Search for the cell housing the specified text and yield its (X, Y) center coordinate. 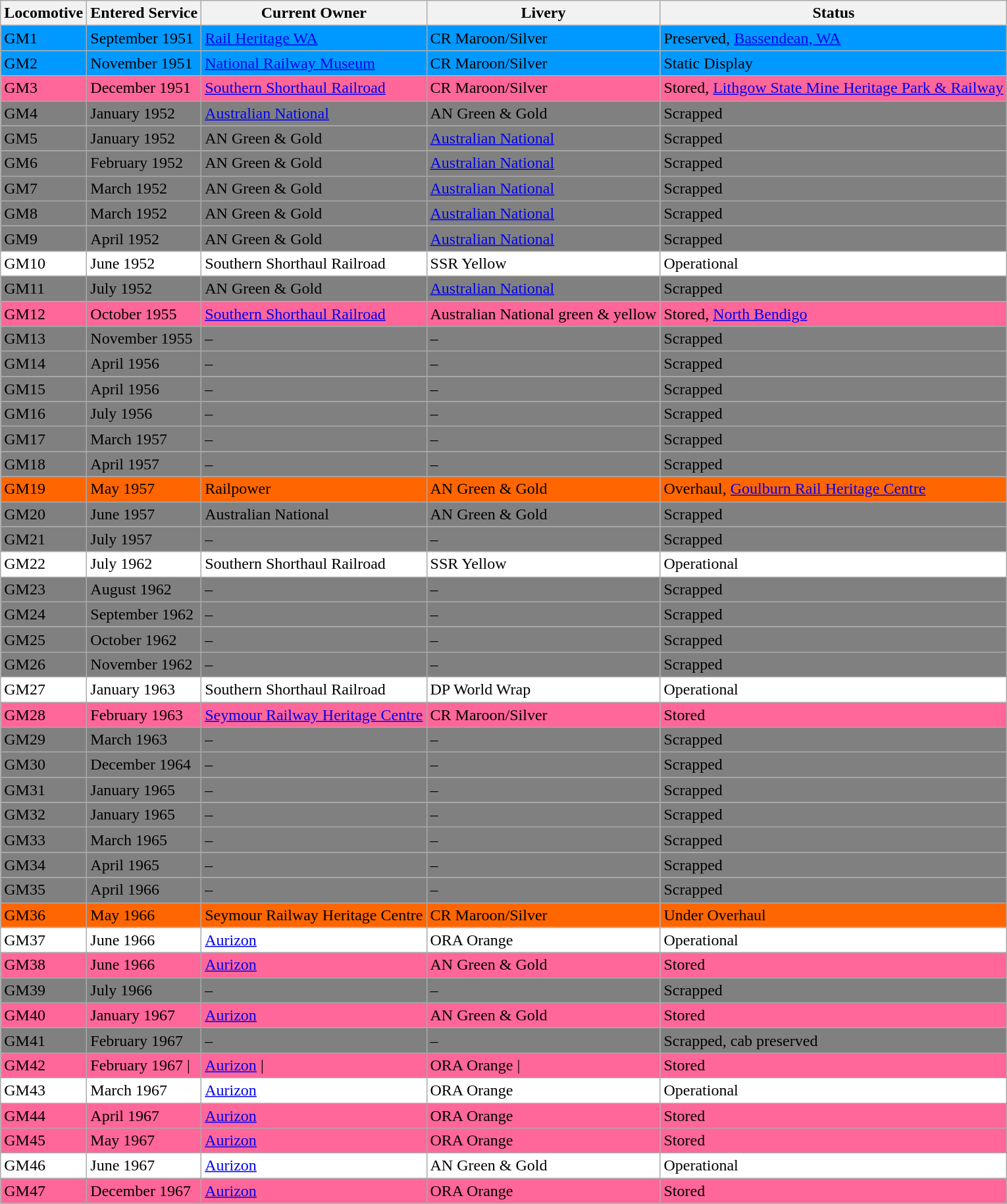
GM22 (43, 564)
GM44 (43, 1116)
GM4 (43, 113)
February 1952 (144, 163)
September 1951 (144, 38)
GM6 (43, 163)
GM24 (43, 614)
GM27 (43, 689)
GM25 (43, 639)
GM26 (43, 664)
GM41 (43, 1040)
Scrapped, cab preserved (833, 1040)
GM13 (43, 339)
GM40 (43, 1015)
GM1 (43, 38)
July 1956 (144, 414)
GM11 (43, 288)
November 1955 (144, 339)
April 1952 (144, 238)
GM46 (43, 1166)
GM2 (43, 63)
GM17 (43, 439)
GM38 (43, 965)
December 1951 (144, 88)
GM29 (43, 740)
GM5 (43, 138)
Stored, North Bendigo (833, 314)
November 1962 (144, 664)
GM36 (43, 915)
June 1957 (144, 514)
Railpower (314, 489)
February 1967 (144, 1040)
October 1962 (144, 639)
April 1957 (144, 464)
DP World Wrap (544, 689)
GM32 (43, 815)
May 1957 (144, 489)
July 1966 (144, 990)
GM47 (43, 1191)
GM45 (43, 1141)
April 1965 (144, 865)
GM9 (43, 238)
Rail Heritage WA (314, 38)
February 1963 (144, 714)
Current Owner (314, 13)
GM42 (43, 1065)
Livery (544, 13)
May 1966 (144, 915)
July 1962 (144, 564)
GM43 (43, 1090)
GM8 (43, 213)
March 1957 (144, 439)
Static Display (833, 63)
August 1962 (144, 589)
Locomotive (43, 13)
Status (833, 13)
Overhaul, Goulburn Rail Heritage Centre (833, 489)
Aurizon | (314, 1065)
GM35 (43, 890)
December 1964 (144, 765)
GM7 (43, 188)
National Railway Museum (314, 63)
GM37 (43, 940)
GM33 (43, 840)
September 1962 (144, 614)
March 1965 (144, 840)
GM20 (43, 514)
Preserved, Bassendean, WA (833, 38)
May 1967 (144, 1141)
GM19 (43, 489)
GM10 (43, 263)
GM39 (43, 990)
GM30 (43, 765)
Entered Service (144, 13)
July 1957 (144, 539)
June 1967 (144, 1166)
GM28 (43, 714)
February 1967 | (144, 1065)
October 1955 (144, 314)
GM18 (43, 464)
GM23 (43, 589)
January 1967 (144, 1015)
March 1963 (144, 740)
ORA Orange | (544, 1065)
GM3 (43, 88)
November 1951 (144, 63)
Under Overhaul (833, 915)
June 1952 (144, 263)
April 1966 (144, 890)
Stored, Lithgow State Mine Heritage Park & Railway (833, 88)
Australian National green & yellow (544, 314)
GM34 (43, 865)
April 1967 (144, 1116)
December 1967 (144, 1191)
GM15 (43, 389)
GM12 (43, 314)
January 1963 (144, 689)
GM21 (43, 539)
March 1967 (144, 1090)
GM14 (43, 364)
GM31 (43, 790)
GM16 (43, 414)
July 1952 (144, 288)
